Determine the (X, Y) coordinate at the center of the cell enclosing the given text.  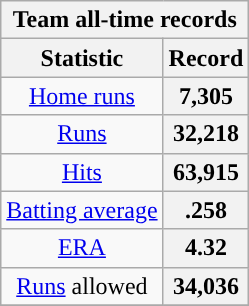
32,218 (206, 134)
Runs (82, 134)
63,915 (206, 172)
7,305 (206, 96)
Record (206, 58)
4.32 (206, 248)
Statistic (82, 58)
Home runs (82, 96)
Team all-time records (125, 20)
Batting average (82, 210)
Runs allowed (82, 286)
34,036 (206, 286)
Hits (82, 172)
.258 (206, 210)
ERA (82, 248)
